Scan for the cell matching the given text and deliver its [x, y] coordinate at center. 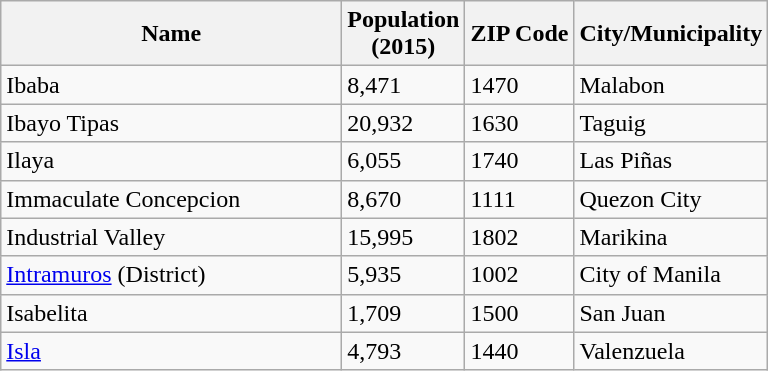
15,995 [404, 237]
Ibaba [172, 85]
5,935 [404, 275]
Ibayo Tipas [172, 123]
Immaculate Concepcion [172, 199]
Taguig [671, 123]
Marikina [671, 237]
8,670 [404, 199]
20,932 [404, 123]
1500 [520, 313]
Population(2015) [404, 34]
Las Piñas [671, 161]
San Juan [671, 313]
Intramuros (District) [172, 275]
8,471 [404, 85]
ZIP Code [520, 34]
1002 [520, 275]
1,709 [404, 313]
1440 [520, 351]
1740 [520, 161]
Isabelita [172, 313]
City of Manila [671, 275]
City/Municipality [671, 34]
Quezon City [671, 199]
Name [172, 34]
Malabon [671, 85]
1111 [520, 199]
Valenzuela [671, 351]
4,793 [404, 351]
Isla [172, 351]
1630 [520, 123]
6,055 [404, 161]
1802 [520, 237]
Industrial Valley [172, 237]
1470 [520, 85]
Ilaya [172, 161]
